From the cell containing the given text, extract its center point as [x, y] coordinate. 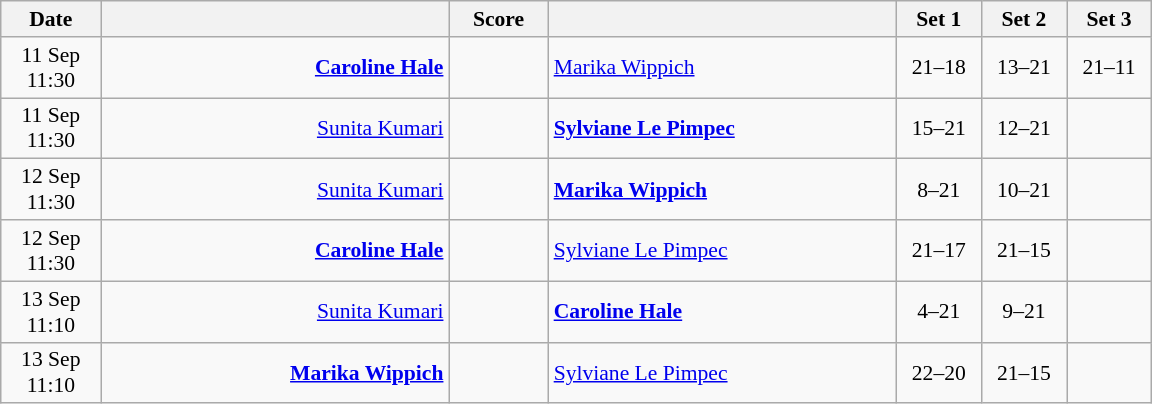
Date [51, 19]
4–21 [938, 312]
10–21 [1024, 190]
13–21 [1024, 68]
22–20 [938, 372]
12–21 [1024, 128]
21–18 [938, 68]
Set 1 [938, 19]
Set 2 [1024, 19]
Score [498, 19]
21–11 [1108, 68]
8–21 [938, 190]
15–21 [938, 128]
Set 3 [1108, 19]
9–21 [1024, 312]
21–17 [938, 250]
